Return the [X, Y] coordinate for the center point of the cell that contains the specified text.  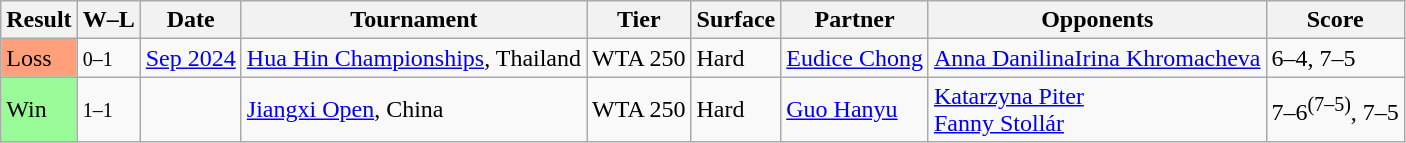
Sep 2024 [190, 58]
7–6(7–5), 7–5 [1335, 110]
Katarzyna Piter Fanny Stollár [1097, 110]
Jiangxi Open, China [414, 110]
Loss [39, 58]
Win [39, 110]
Tournament [414, 20]
1–1 [108, 110]
0–1 [108, 58]
Eudice Chong [855, 58]
Surface [736, 20]
Tier [639, 20]
Partner [855, 20]
Result [39, 20]
Date [190, 20]
W–L [108, 20]
6–4, 7–5 [1335, 58]
Hua Hin Championships, Thailand [414, 58]
Guo Hanyu [855, 110]
Score [1335, 20]
Anna DanilinaIrina Khromacheva [1097, 58]
Opponents [1097, 20]
